Capture the cell that displays the provided text and extract its [x, y] central coordinate. 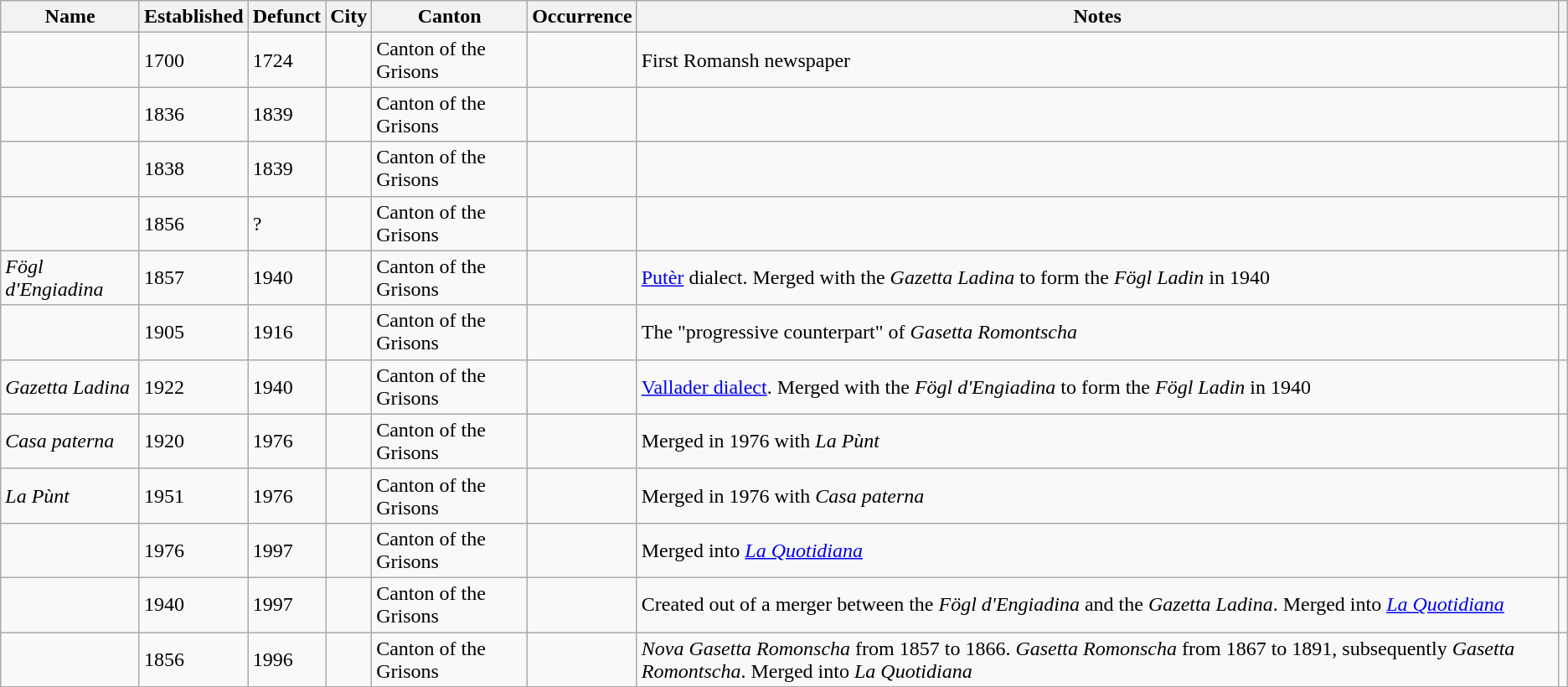
1700 [193, 60]
1724 [286, 60]
La Pùnt [70, 496]
Fögl d'Engiadina [70, 278]
1838 [193, 169]
1920 [193, 441]
1916 [286, 332]
Occurrence [583, 17]
1836 [193, 114]
Vallader dialect. Merged with the Fögl d'Engiadina to form the Fögl Ladin in 1940 [1097, 387]
Canton [450, 17]
Gazetta Ladina [70, 387]
Notes [1097, 17]
City [348, 17]
1857 [193, 278]
Merged in 1976 with La Pùnt [1097, 441]
1905 [193, 332]
Established [193, 17]
Merged into La Quotidiana [1097, 550]
Name [70, 17]
Created out of a merger between the Fögl d'Engiadina and the Gazetta Ladina. Merged into La Quotidiana [1097, 605]
1922 [193, 387]
1951 [193, 496]
The "progressive counterpart" of Gasetta Romontscha [1097, 332]
Putèr dialect. Merged with the Gazetta Ladina to form the Fögl Ladin in 1940 [1097, 278]
Nova Gasetta Romonscha from 1857 to 1866. Gasetta Romonscha from 1867 to 1891, subsequently Gasetta Romontscha. Merged into La Quotidiana [1097, 659]
Casa paterna [70, 441]
First Romansh newspaper [1097, 60]
1996 [286, 659]
Merged in 1976 with Casa paterna [1097, 496]
? [286, 223]
Defunct [286, 17]
